Provide the [X, Y] coordinate of the cell's center where the given text is located.  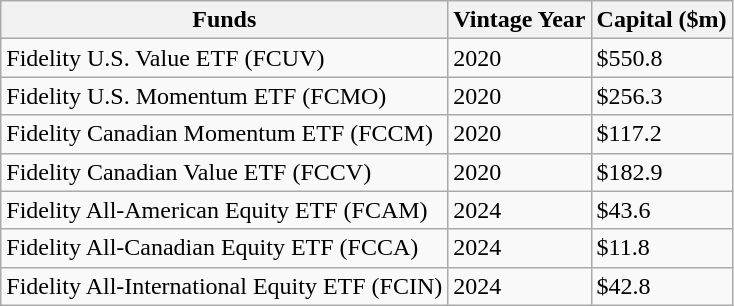
$42.8 [662, 286]
$256.3 [662, 96]
Capital ($m) [662, 20]
Fidelity All-International Equity ETF (FCIN) [224, 286]
Fidelity U.S. Momentum ETF (FCMO) [224, 96]
Vintage Year [520, 20]
$117.2 [662, 134]
$550.8 [662, 58]
Funds [224, 20]
Fidelity U.S. Value ETF (FCUV) [224, 58]
Fidelity All-Canadian Equity ETF (FCCA) [224, 248]
$11.8 [662, 248]
Fidelity Canadian Value ETF (FCCV) [224, 172]
$43.6 [662, 210]
Fidelity Canadian Momentum ETF (FCCM) [224, 134]
Fidelity All-American Equity ETF (FCAM) [224, 210]
$182.9 [662, 172]
